For the text-containing cell, return its midpoint in [x, y] coordinate format. 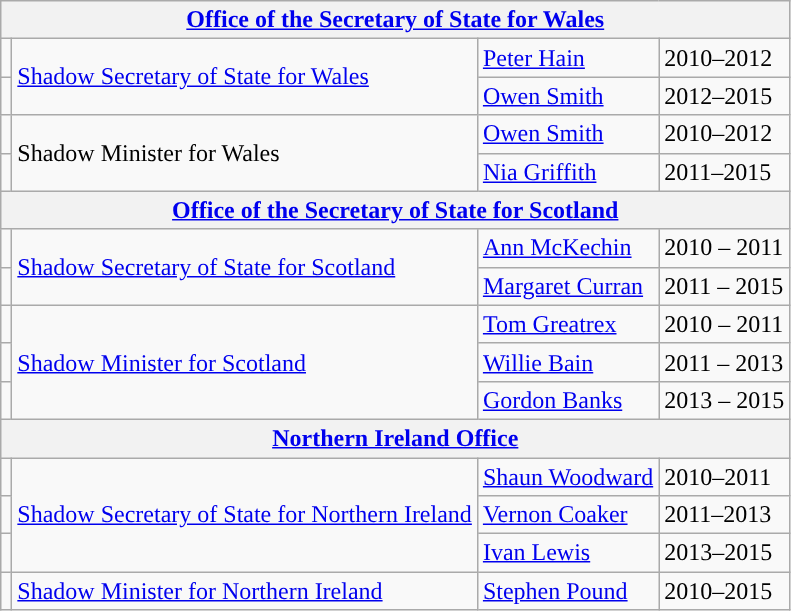
Shadow Minister for Wales [245, 153]
Office of the Secretary of State for Wales [396, 20]
2011–2015 [724, 172]
Ivan Lewis [568, 553]
Shaun Woodward [568, 477]
2010–2011 [724, 477]
2010–2015 [724, 591]
2012–2015 [724, 96]
Gordon Banks [568, 400]
2013 – 2015 [724, 400]
Willie Bain [568, 362]
Northern Ireland Office [396, 438]
Stephen Pound [568, 591]
Shadow Secretary of State for Wales [245, 77]
Vernon Coaker [568, 515]
2011 – 2013 [724, 362]
Shadow Minister for Northern Ireland [245, 591]
Shadow Secretary of State for Northern Ireland [245, 515]
Office of the Secretary of State for Scotland [396, 210]
Shadow Minister for Scotland [245, 362]
Nia Griffith [568, 172]
Tom Greatrex [568, 324]
2011 – 2015 [724, 286]
2013–2015 [724, 553]
Ann McKechin [568, 248]
Shadow Secretary of State for Scotland [245, 267]
Peter Hain [568, 58]
2011–2013 [724, 515]
Margaret Curran [568, 286]
